Identify which cell holds the provided text, then report its (x, y) central coordinate. 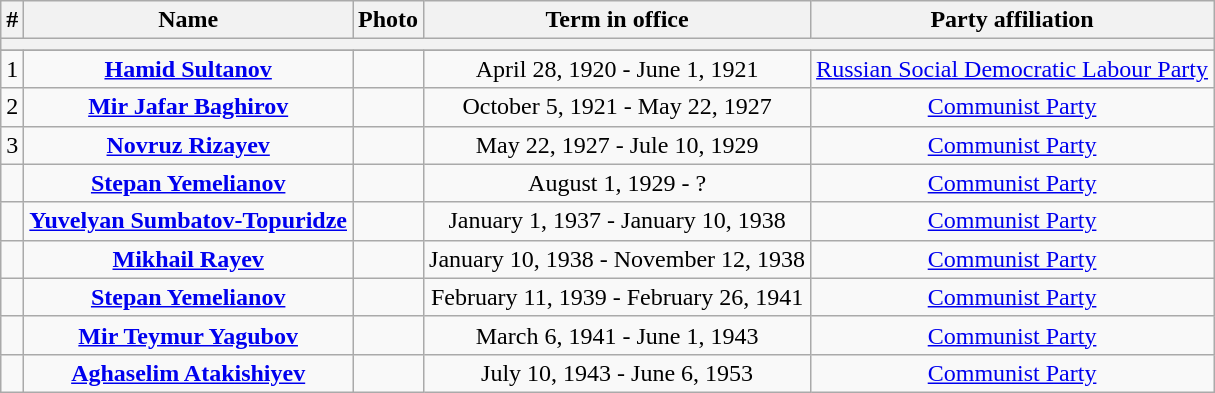
Mir Teymur Yagubov (188, 335)
April 28, 1920 - June 1, 1921 (618, 69)
August 1, 1929 - ? (618, 183)
Russian Social Democratic Labour Party (1012, 69)
Party affiliation (1012, 20)
# (12, 20)
Yuvelyan Sumbatov-Topuridze (188, 221)
3 (12, 145)
July 10, 1943 - June 6, 1953 (618, 373)
Mikhail Rayev (188, 259)
Photo (388, 20)
Term in office (618, 20)
2 (12, 107)
Hamid Sultanov (188, 69)
Novruz Rizayev (188, 145)
March 6, 1941 - June 1, 1943 (618, 335)
Aghaselim Atakishiyev (188, 373)
Name (188, 20)
October 5, 1921 - May 22, 1927 (618, 107)
1 (12, 69)
January 10, 1938 - November 12, 1938 (618, 259)
January 1, 1937 - January 10, 1938 (618, 221)
February 11, 1939 - February 26, 1941 (618, 297)
May 22, 1927 - Jule 10, 1929 (618, 145)
Mir Jafar Baghirov (188, 107)
